Find where the given text appears and provide that cell's center as (x, y) coordinate. 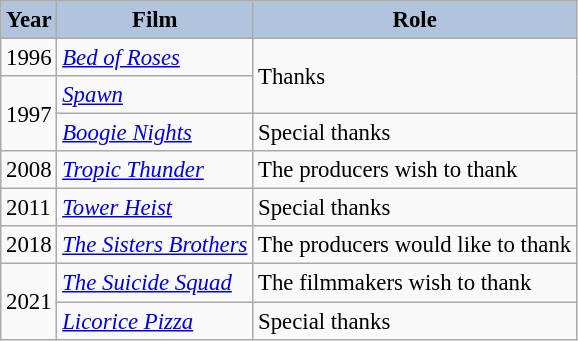
Role (415, 20)
1996 (29, 58)
Spawn (155, 95)
The producers would like to thank (415, 245)
The producers wish to thank (415, 170)
Tower Heist (155, 208)
2008 (29, 170)
The filmmakers wish to thank (415, 283)
1997 (29, 114)
Licorice Pizza (155, 321)
The Sisters Brothers (155, 245)
Bed of Roses (155, 58)
The Suicide Squad (155, 283)
Tropic Thunder (155, 170)
2018 (29, 245)
2011 (29, 208)
Year (29, 20)
2021 (29, 302)
Boogie Nights (155, 133)
Film (155, 20)
Thanks (415, 76)
